Detect which cell encompasses the target text, then output its [X, Y] center coordinate. 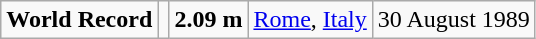
2.09 m [208, 20]
World Record [80, 20]
30 August 1989 [454, 20]
Rome, Italy [310, 20]
